Detect which cell encompasses the target text, then output its [X, Y] center coordinate. 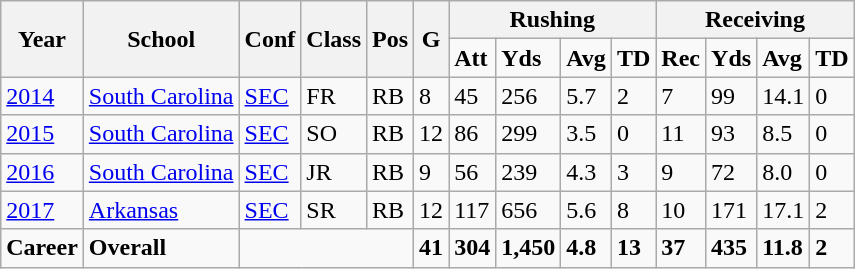
JR [334, 172]
299 [528, 134]
72 [732, 172]
Overall [161, 248]
435 [732, 248]
14.1 [784, 96]
86 [472, 134]
99 [732, 96]
2014 [42, 96]
2015 [42, 134]
2016 [42, 172]
11.8 [784, 248]
SO [334, 134]
10 [681, 210]
239 [528, 172]
17.1 [784, 210]
2017 [42, 210]
SR [334, 210]
93 [732, 134]
304 [472, 248]
1,450 [528, 248]
11 [681, 134]
45 [472, 96]
8.0 [784, 172]
Arkansas [161, 210]
Conf [270, 39]
FR [334, 96]
656 [528, 210]
3 [633, 172]
56 [472, 172]
3.5 [586, 134]
117 [472, 210]
5.6 [586, 210]
Att [472, 58]
School [161, 39]
Rushing [552, 20]
37 [681, 248]
5.7 [586, 96]
171 [732, 210]
Class [334, 39]
Pos [390, 39]
41 [432, 248]
4.3 [586, 172]
8.5 [784, 134]
4.8 [586, 248]
G [432, 39]
Year [42, 39]
256 [528, 96]
13 [633, 248]
Career [42, 248]
7 [681, 96]
Receiving [755, 20]
Rec [681, 58]
